Locate the cell with the specified text and output its (X, Y) center coordinate. 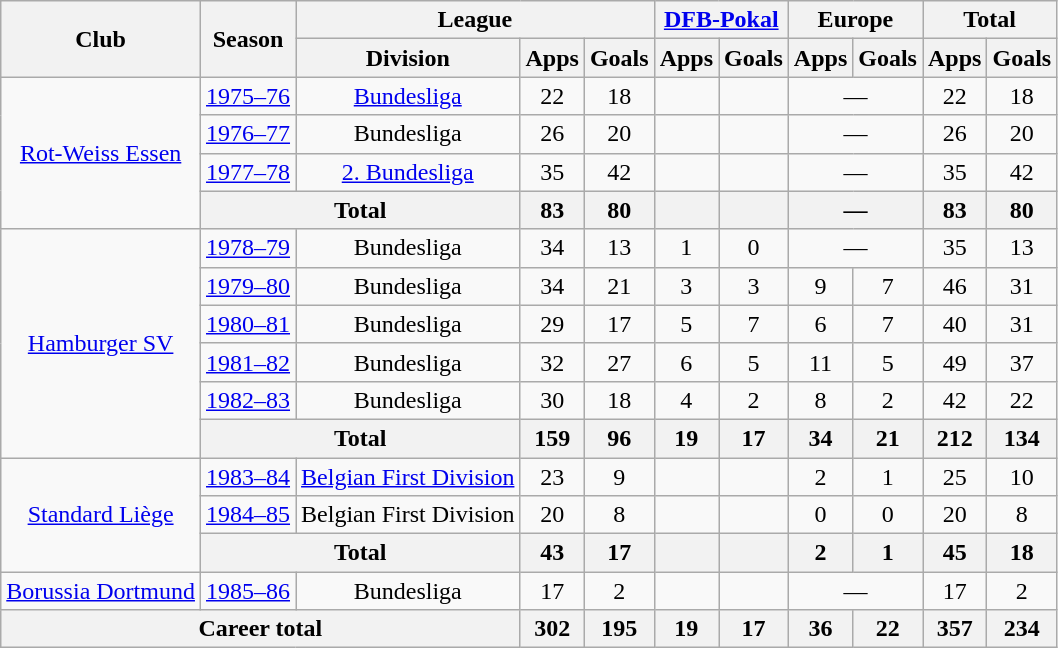
96 (619, 438)
Rot-Weiss Essen (101, 153)
10 (1022, 477)
Career total (260, 629)
1979–80 (248, 286)
1984–85 (248, 515)
Season (248, 39)
Hamburger SV (101, 343)
Standard Liège (101, 515)
1977–78 (248, 172)
1981–82 (248, 362)
29 (552, 324)
37 (1022, 362)
25 (954, 477)
40 (954, 324)
1982–83 (248, 400)
1985–86 (248, 591)
212 (954, 438)
23 (552, 477)
1980–81 (248, 324)
46 (954, 286)
357 (954, 629)
Club (101, 39)
Division (408, 58)
4 (686, 400)
134 (1022, 438)
43 (552, 553)
1976–77 (248, 134)
30 (552, 400)
49 (954, 362)
195 (619, 629)
36 (820, 629)
2. Bundesliga (408, 172)
1975–76 (248, 96)
Europe (855, 20)
159 (552, 438)
32 (552, 362)
234 (1022, 629)
11 (820, 362)
DFB-Pokal (721, 20)
302 (552, 629)
1978–79 (248, 248)
1983–84 (248, 477)
League (476, 20)
Borussia Dortmund (101, 591)
27 (619, 362)
45 (954, 553)
